Return the [x, y] coordinate for the center point of the cell that contains the specified text.  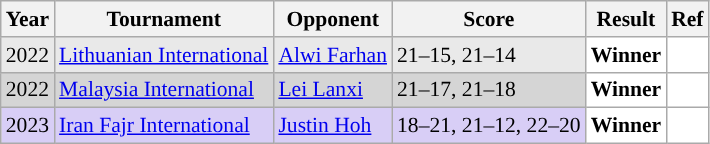
18–21, 21–12, 22–20 [489, 126]
21–17, 21–18 [489, 90]
Opponent [332, 19]
Iran Fajr International [164, 126]
21–15, 21–14 [489, 55]
Result [626, 19]
2023 [28, 126]
Malaysia International [164, 90]
Score [489, 19]
Alwi Farhan [332, 55]
Year [28, 19]
Lei Lanxi [332, 90]
Tournament [164, 19]
Ref [687, 19]
Justin Hoh [332, 126]
Lithuanian International [164, 55]
